Return (X, Y) of the center of cell containing provided text 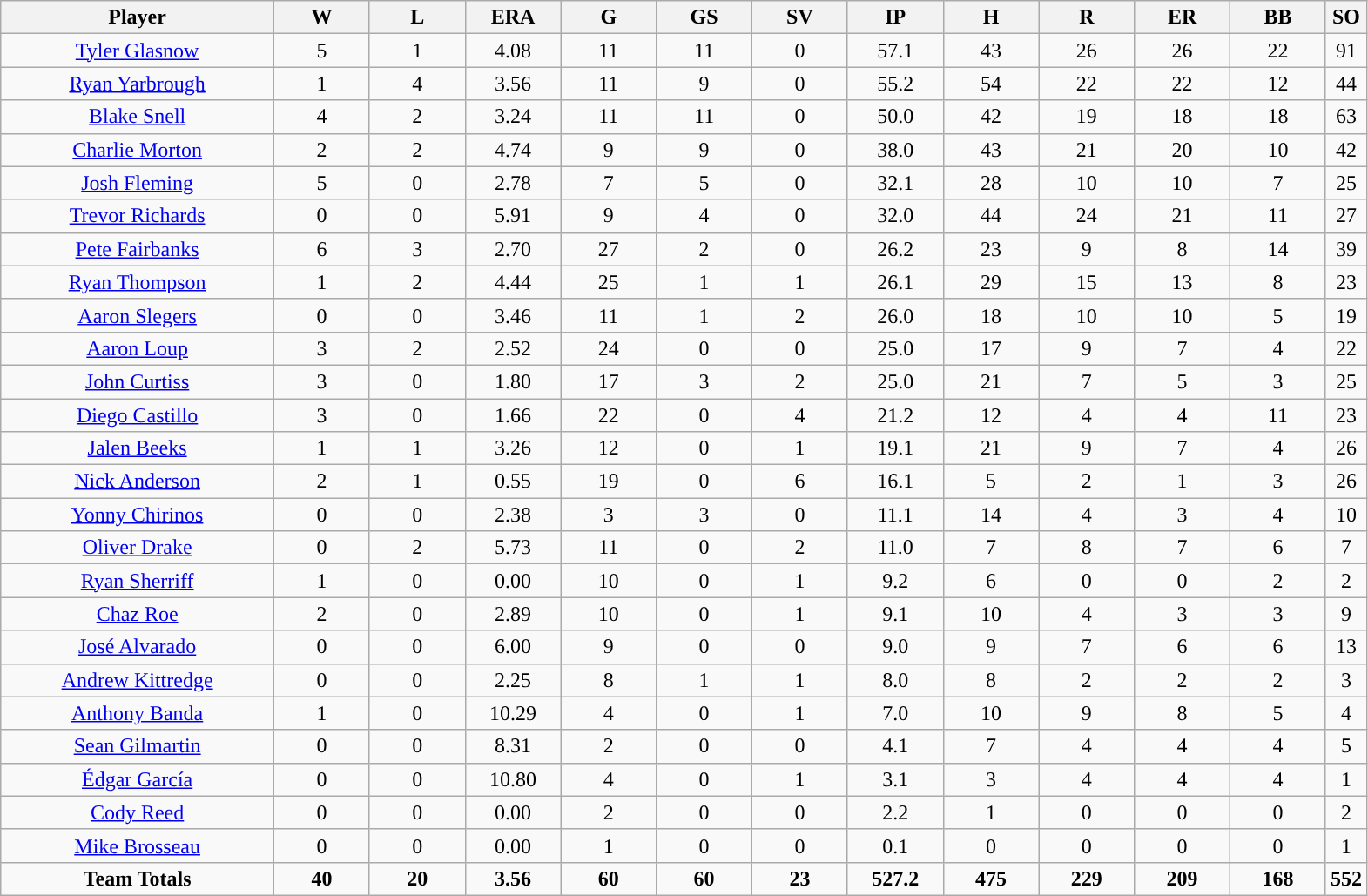
2.52 (513, 348)
2.25 (513, 680)
Ryan Yarbrough (138, 84)
Aaron Loup (138, 348)
H (991, 17)
GS (704, 17)
91 (1346, 51)
G (609, 17)
527.2 (895, 879)
Andrew Kittredge (138, 680)
Aaron Slegers (138, 315)
6.00 (513, 647)
55.2 (895, 84)
39 (1346, 249)
32.0 (895, 216)
L (417, 17)
Ryan Thompson (138, 282)
Charlie Morton (138, 150)
2.78 (513, 183)
28 (991, 183)
Chaz Roe (138, 614)
29 (991, 282)
0.55 (513, 482)
10.29 (513, 713)
Sean Gilmartin (138, 746)
9.2 (895, 581)
0.1 (895, 845)
57.1 (895, 51)
4.44 (513, 282)
16.1 (895, 482)
2.89 (513, 614)
3.26 (513, 448)
8.31 (513, 746)
José Alvarado (138, 647)
4.1 (895, 746)
Mike Brosseau (138, 845)
Ryan Sherriff (138, 581)
3.24 (513, 117)
54 (991, 84)
19.1 (895, 448)
11.1 (895, 515)
Tyler Glasnow (138, 51)
8.0 (895, 680)
32.1 (895, 183)
2.70 (513, 249)
21.2 (895, 415)
40 (321, 879)
SO (1346, 17)
9.1 (895, 614)
Pete Fairbanks (138, 249)
Nick Anderson (138, 482)
Yonny Chirinos (138, 515)
SV (800, 17)
38.0 (895, 150)
50.0 (895, 117)
7.0 (895, 713)
15 (1087, 282)
1.80 (513, 381)
Oliver Drake (138, 548)
R (1087, 17)
475 (991, 879)
209 (1183, 879)
Blake Snell (138, 117)
John Curtiss (138, 381)
26.0 (895, 315)
26.1 (895, 282)
9.0 (895, 647)
ERA (513, 17)
26.2 (895, 249)
Cody Reed (138, 812)
Édgar García (138, 779)
BB (1278, 17)
IP (895, 17)
Anthony Banda (138, 713)
2.38 (513, 515)
Trevor Richards (138, 216)
168 (1278, 879)
10.80 (513, 779)
63 (1346, 117)
3.1 (895, 779)
Diego Castillo (138, 415)
11.0 (895, 548)
552 (1346, 879)
5.91 (513, 216)
Player (138, 17)
2.2 (895, 812)
3.46 (513, 315)
W (321, 17)
4.74 (513, 150)
4.08 (513, 51)
5.73 (513, 548)
ER (1183, 17)
1.66 (513, 415)
229 (1087, 879)
Jalen Beeks (138, 448)
Team Totals (138, 879)
Josh Fleming (138, 183)
